Return [x, y] of the center of cell containing provided text 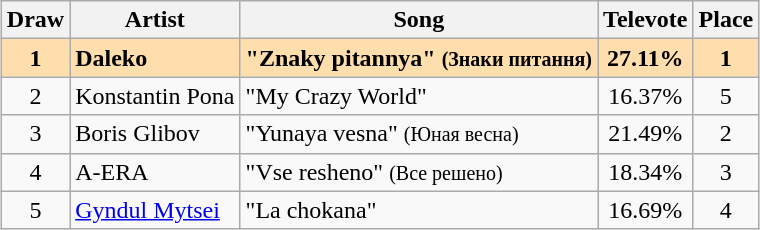
Daleko [155, 58]
"Znaky pitannya" (Знаки питання) [418, 58]
Song [418, 20]
Artist [155, 20]
27.11% [646, 58]
"Vse resheno" (Все решено) [418, 172]
Konstantin Pona [155, 96]
21.49% [646, 134]
"Yunaya vesna" (Юная весна) [418, 134]
18.34% [646, 172]
Televote [646, 20]
A-ERA [155, 172]
Draw [35, 20]
Gyndul Mytsei [155, 210]
"La chokana" [418, 210]
"My Crazy World" [418, 96]
16.37% [646, 96]
Boris Glibov [155, 134]
16.69% [646, 210]
Place [726, 20]
